Find where the given text appears and provide that cell's center as [x, y] coordinate. 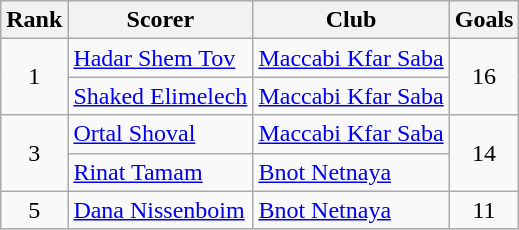
Shaked Elimelech [160, 96]
Scorer [160, 20]
Ortal Shoval [160, 134]
3 [34, 153]
11 [484, 210]
Rank [34, 20]
1 [34, 77]
14 [484, 153]
5 [34, 210]
16 [484, 77]
Hadar Shem Tov [160, 58]
Dana Nissenboim [160, 210]
Club [351, 20]
Goals [484, 20]
Rinat Tamam [160, 172]
